Return [X, Y] of the center of cell containing provided text 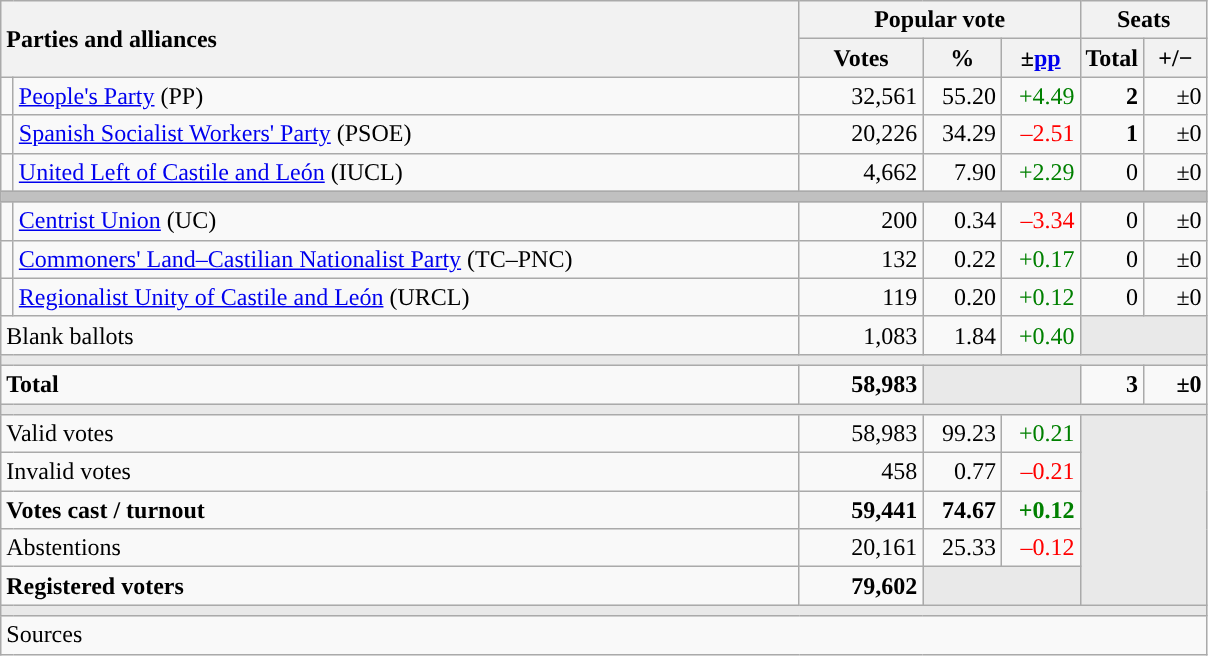
0.22 [962, 259]
32,561 [861, 96]
+0.21 [1040, 434]
Abstentions [400, 548]
458 [861, 472]
20,161 [861, 548]
Blank ballots [400, 335]
Sources [604, 635]
25.33 [962, 548]
+0.40 [1040, 335]
99.23 [962, 434]
34.29 [962, 134]
–2.51 [1040, 134]
+2.29 [1040, 172]
–0.21 [1040, 472]
7.90 [962, 172]
20,226 [861, 134]
1.84 [962, 335]
Invalid votes [400, 472]
+/− [1176, 58]
Seats [1144, 20]
Spanish Socialist Workers' Party (PSOE) [406, 134]
74.67 [962, 510]
+4.49 [1040, 96]
Parties and alliances [400, 39]
200 [861, 221]
Valid votes [400, 434]
–3.34 [1040, 221]
0.20 [962, 297]
59,441 [861, 510]
119 [861, 297]
55.20 [962, 96]
Regionalist Unity of Castile and León (URCL) [406, 297]
–0.12 [1040, 548]
±pp [1040, 58]
+0.17 [1040, 259]
People's Party (PP) [406, 96]
1 [1112, 134]
2 [1112, 96]
3 [1112, 384]
United Left of Castile and León (IUCL) [406, 172]
132 [861, 259]
Commoners' Land–Castilian Nationalist Party (TC–PNC) [406, 259]
79,602 [861, 586]
Votes [861, 58]
0.77 [962, 472]
0.34 [962, 221]
4,662 [861, 172]
1,083 [861, 335]
Registered voters [400, 586]
Popular vote [940, 20]
Centrist Union (UC) [406, 221]
Votes cast / turnout [400, 510]
% [962, 58]
